Extract the [X, Y] coordinate from the center of the cell holding the provided text.  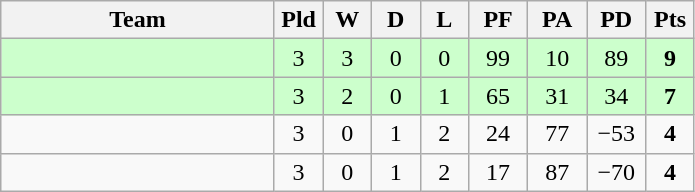
24 [498, 134]
L [444, 20]
PA [558, 20]
99 [498, 58]
65 [498, 96]
34 [616, 96]
17 [498, 172]
Team [138, 20]
Pts [670, 20]
77 [558, 134]
−53 [616, 134]
87 [558, 172]
D [396, 20]
10 [558, 58]
7 [670, 96]
Pld [298, 20]
PD [616, 20]
9 [670, 58]
31 [558, 96]
PF [498, 20]
W [348, 20]
−70 [616, 172]
89 [616, 58]
